Return the [x, y] coordinate for the center point of the cell that contains the specified text.  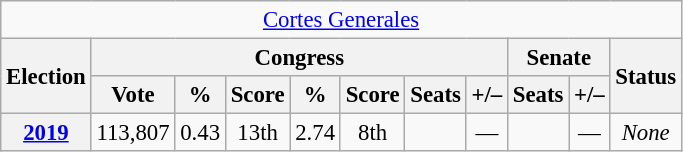
8th [372, 133]
Cortes Generales [342, 20]
Status [646, 76]
0.43 [200, 133]
113,807 [133, 133]
13th [258, 133]
Election [46, 76]
Senate [558, 58]
Congress [299, 58]
None [646, 133]
Vote [133, 95]
2.74 [315, 133]
2019 [46, 133]
